Provide the (X, Y) coordinate of the cell's center where the given text is located.  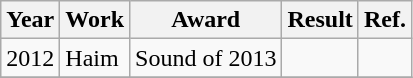
Haim (95, 58)
Work (95, 20)
Ref. (384, 20)
Year (30, 20)
2012 (30, 58)
Sound of 2013 (206, 58)
Result (320, 20)
Award (206, 20)
